Detect which cell encompasses the target text, then output its [X, Y] center coordinate. 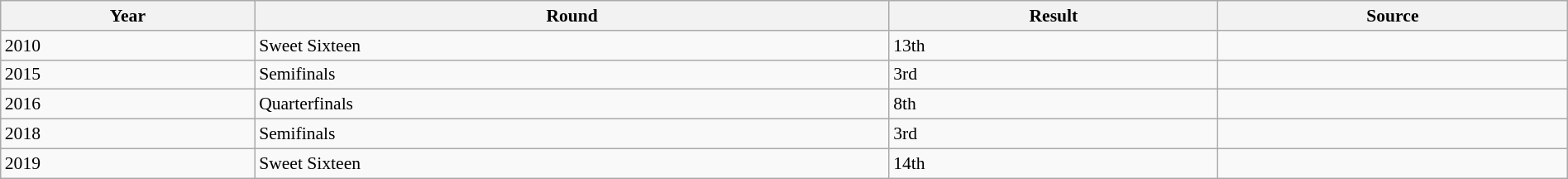
Quarterfinals [572, 104]
Round [572, 16]
Result [1054, 16]
Source [1393, 16]
Year [127, 16]
2015 [127, 75]
2018 [127, 134]
13th [1054, 46]
8th [1054, 104]
2019 [127, 163]
14th [1054, 163]
2016 [127, 104]
2010 [127, 46]
